From the cell containing the given text, extract its center point as (x, y) coordinate. 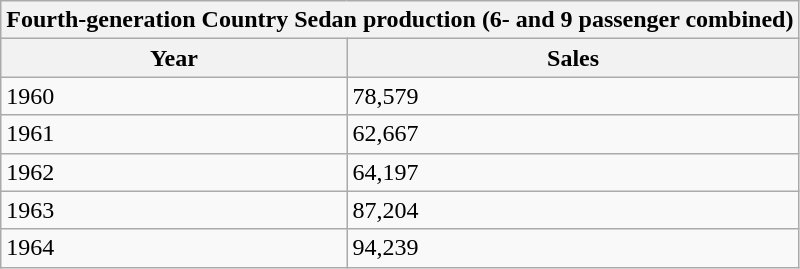
1964 (174, 248)
62,667 (573, 134)
Fourth-generation Country Sedan production (6- and 9 passenger combined) (400, 20)
1962 (174, 172)
87,204 (573, 210)
Sales (573, 58)
64,197 (573, 172)
1961 (174, 134)
94,239 (573, 248)
Year (174, 58)
1963 (174, 210)
1960 (174, 96)
78,579 (573, 96)
